Capture the cell that displays the provided text and extract its (x, y) central coordinate. 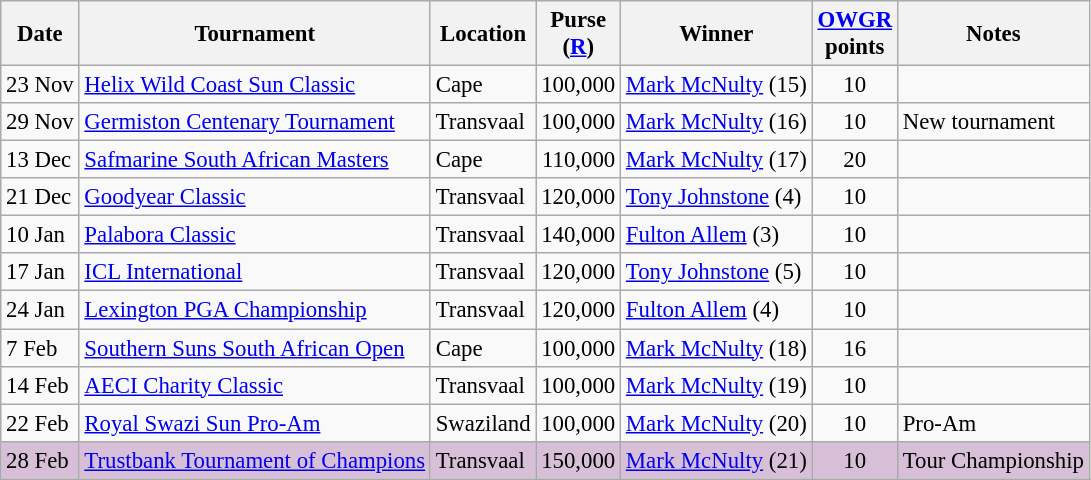
7 Feb (40, 348)
110,000 (578, 160)
New tournament (993, 122)
Location (482, 34)
Fulton Allem (3) (717, 235)
16 (854, 348)
Trustbank Tournament of Champions (254, 460)
24 Jan (40, 310)
Date (40, 34)
Tournament (254, 34)
Tony Johnstone (5) (717, 273)
Tony Johnstone (4) (717, 197)
Mark McNulty (21) (717, 460)
23 Nov (40, 85)
Southern Suns South African Open (254, 348)
Palabora Classic (254, 235)
Pro-Am (993, 423)
AECI Charity Classic (254, 385)
17 Jan (40, 273)
Mark McNulty (18) (717, 348)
Helix Wild Coast Sun Classic (254, 85)
150,000 (578, 460)
20 (854, 160)
Mark McNulty (15) (717, 85)
Lexington PGA Championship (254, 310)
Royal Swazi Sun Pro-Am (254, 423)
Safmarine South African Masters (254, 160)
Mark McNulty (16) (717, 122)
22 Feb (40, 423)
10 Jan (40, 235)
13 Dec (40, 160)
Notes (993, 34)
Swaziland (482, 423)
29 Nov (40, 122)
Winner (717, 34)
Mark McNulty (17) (717, 160)
21 Dec (40, 197)
Mark McNulty (19) (717, 385)
OWGRpoints (854, 34)
Purse(R) (578, 34)
Mark McNulty (20) (717, 423)
28 Feb (40, 460)
ICL International (254, 273)
Germiston Centenary Tournament (254, 122)
Tour Championship (993, 460)
14 Feb (40, 385)
Goodyear Classic (254, 197)
140,000 (578, 235)
Fulton Allem (4) (717, 310)
